For the text-containing cell, return its midpoint in (x, y) coordinate format. 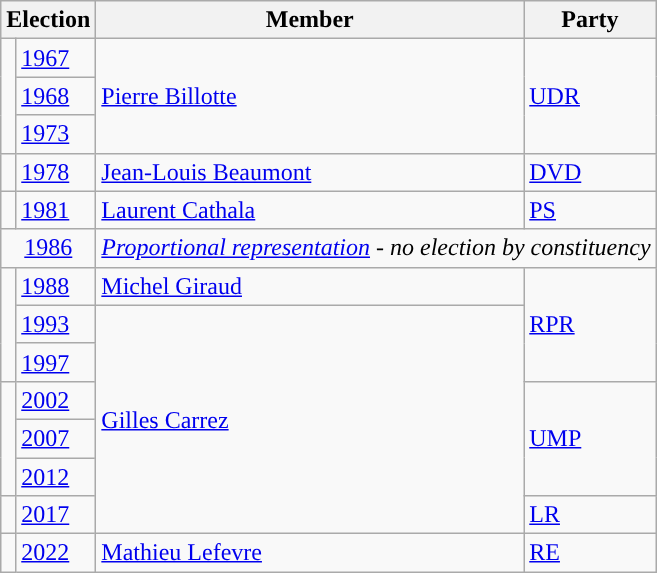
2002 (56, 400)
1973 (56, 134)
Election (48, 20)
1978 (56, 172)
1981 (56, 210)
1986 (48, 248)
Party (590, 20)
Gilles Carrez (310, 419)
DVD (590, 172)
1988 (56, 286)
1967 (56, 58)
2022 (56, 553)
1993 (56, 324)
1997 (56, 362)
RE (590, 553)
Member (310, 20)
1968 (56, 96)
Jean-Louis Beaumont (310, 172)
UDR (590, 96)
Laurent Cathala (310, 210)
Pierre Billotte (310, 96)
2012 (56, 477)
RPR (590, 324)
Michel Giraud (310, 286)
LR (590, 515)
2007 (56, 438)
2017 (56, 515)
UMP (590, 438)
Proportional representation - no election by constituency (376, 248)
Mathieu Lefevre (310, 553)
PS (590, 210)
